Locate the cell with the specified text and output its [X, Y] center coordinate. 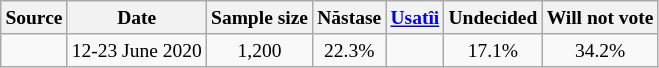
34.2% [600, 50]
Usatîi [415, 18]
22.3% [350, 50]
1,200 [259, 50]
Sample size [259, 18]
Will not vote [600, 18]
Date [136, 18]
17.1% [493, 50]
Năstase [350, 18]
Source [34, 18]
Undecided [493, 18]
12-23 June 2020 [136, 50]
